Identify which cell holds the provided text, then report its (x, y) central coordinate. 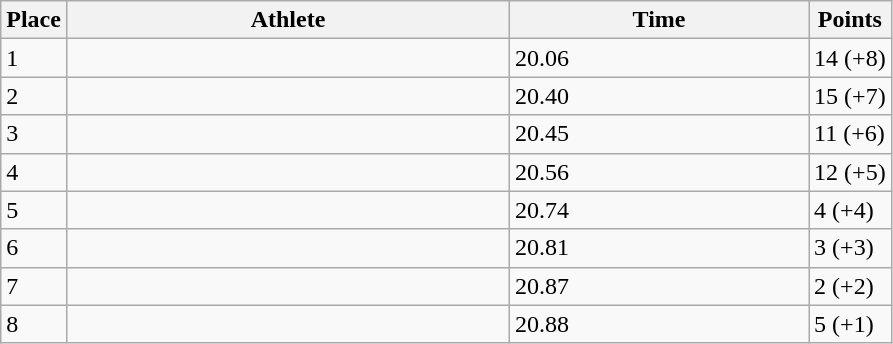
4 (+4) (850, 210)
20.88 (660, 324)
20.06 (660, 58)
20.74 (660, 210)
12 (+5) (850, 172)
Points (850, 20)
2 (+2) (850, 286)
20.87 (660, 286)
3 (34, 134)
20.45 (660, 134)
Place (34, 20)
20.56 (660, 172)
6 (34, 248)
3 (+3) (850, 248)
Athlete (288, 20)
11 (+6) (850, 134)
8 (34, 324)
14 (+8) (850, 58)
4 (34, 172)
7 (34, 286)
20.40 (660, 96)
20.81 (660, 248)
2 (34, 96)
1 (34, 58)
5 (34, 210)
15 (+7) (850, 96)
Time (660, 20)
5 (+1) (850, 324)
